Return [x, y] of the center of cell containing provided text 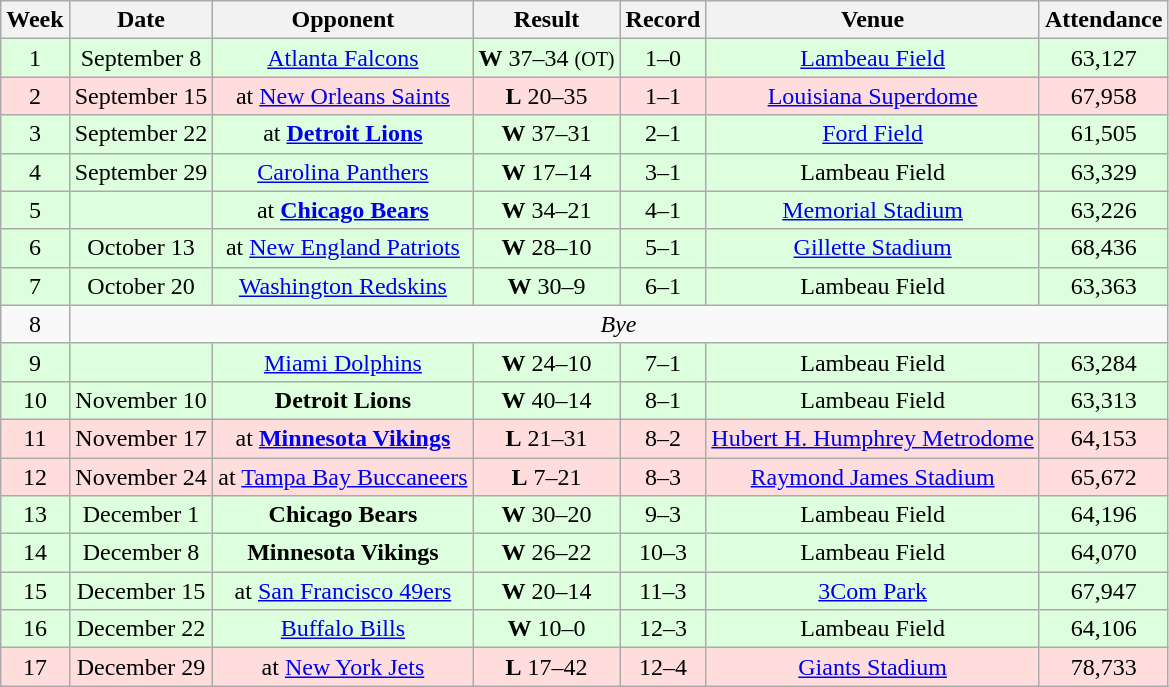
Week [35, 20]
Date [141, 20]
1 [35, 58]
11 [35, 438]
December 8 [141, 553]
78,733 [1103, 667]
8–3 [663, 477]
W 28–10 [546, 248]
December 29 [141, 667]
15 [35, 591]
Minnesota Vikings [343, 553]
Atlanta Falcons [343, 58]
7–1 [663, 362]
W 17–14 [546, 172]
64,196 [1103, 515]
Bye [618, 324]
December 22 [141, 629]
13 [35, 515]
November 17 [141, 438]
61,505 [1103, 134]
68,436 [1103, 248]
5–1 [663, 248]
W 30–20 [546, 515]
Louisiana Superdome [873, 96]
September 29 [141, 172]
9–3 [663, 515]
3 [35, 134]
Detroit Lions [343, 400]
67,958 [1103, 96]
6–1 [663, 286]
W 10–0 [546, 629]
W 34–21 [546, 210]
Result [546, 20]
67,947 [1103, 591]
L 17–42 [546, 667]
Buffalo Bills [343, 629]
L 7–21 [546, 477]
W 24–10 [546, 362]
at Minnesota Vikings [343, 438]
September 15 [141, 96]
W 40–14 [546, 400]
63,284 [1103, 362]
12 [35, 477]
5 [35, 210]
8–2 [663, 438]
11–3 [663, 591]
September 8 [141, 58]
63,226 [1103, 210]
W 37–31 [546, 134]
W 37–34 (OT) [546, 58]
2–1 [663, 134]
Chicago Bears [343, 515]
63,127 [1103, 58]
3–1 [663, 172]
3Com Park [873, 591]
65,672 [1103, 477]
2 [35, 96]
Opponent [343, 20]
8 [35, 324]
9 [35, 362]
October 20 [141, 286]
64,106 [1103, 629]
63,363 [1103, 286]
1–0 [663, 58]
64,153 [1103, 438]
Raymond James Stadium [873, 477]
L 21–31 [546, 438]
L 20–35 [546, 96]
10 [35, 400]
October 13 [141, 248]
Attendance [1103, 20]
Gillette Stadium [873, 248]
Miami Dolphins [343, 362]
Record [663, 20]
Carolina Panthers [343, 172]
1–1 [663, 96]
Hubert H. Humphrey Metrodome [873, 438]
63,313 [1103, 400]
November 24 [141, 477]
Venue [873, 20]
W 20–14 [546, 591]
Ford Field [873, 134]
17 [35, 667]
W 26–22 [546, 553]
4 [35, 172]
November 10 [141, 400]
at New Orleans Saints [343, 96]
10–3 [663, 553]
Washington Redskins [343, 286]
4–1 [663, 210]
64,070 [1103, 553]
Memorial Stadium [873, 210]
December 15 [141, 591]
at San Francisco 49ers [343, 591]
12–3 [663, 629]
6 [35, 248]
W 30–9 [546, 286]
at Chicago Bears [343, 210]
at Tampa Bay Buccaneers [343, 477]
16 [35, 629]
63,329 [1103, 172]
7 [35, 286]
Giants Stadium [873, 667]
8–1 [663, 400]
at Detroit Lions [343, 134]
December 1 [141, 515]
12–4 [663, 667]
14 [35, 553]
September 22 [141, 134]
at New England Patriots [343, 248]
at New York Jets [343, 667]
